Detect which cell encompasses the target text, then output its [x, y] center coordinate. 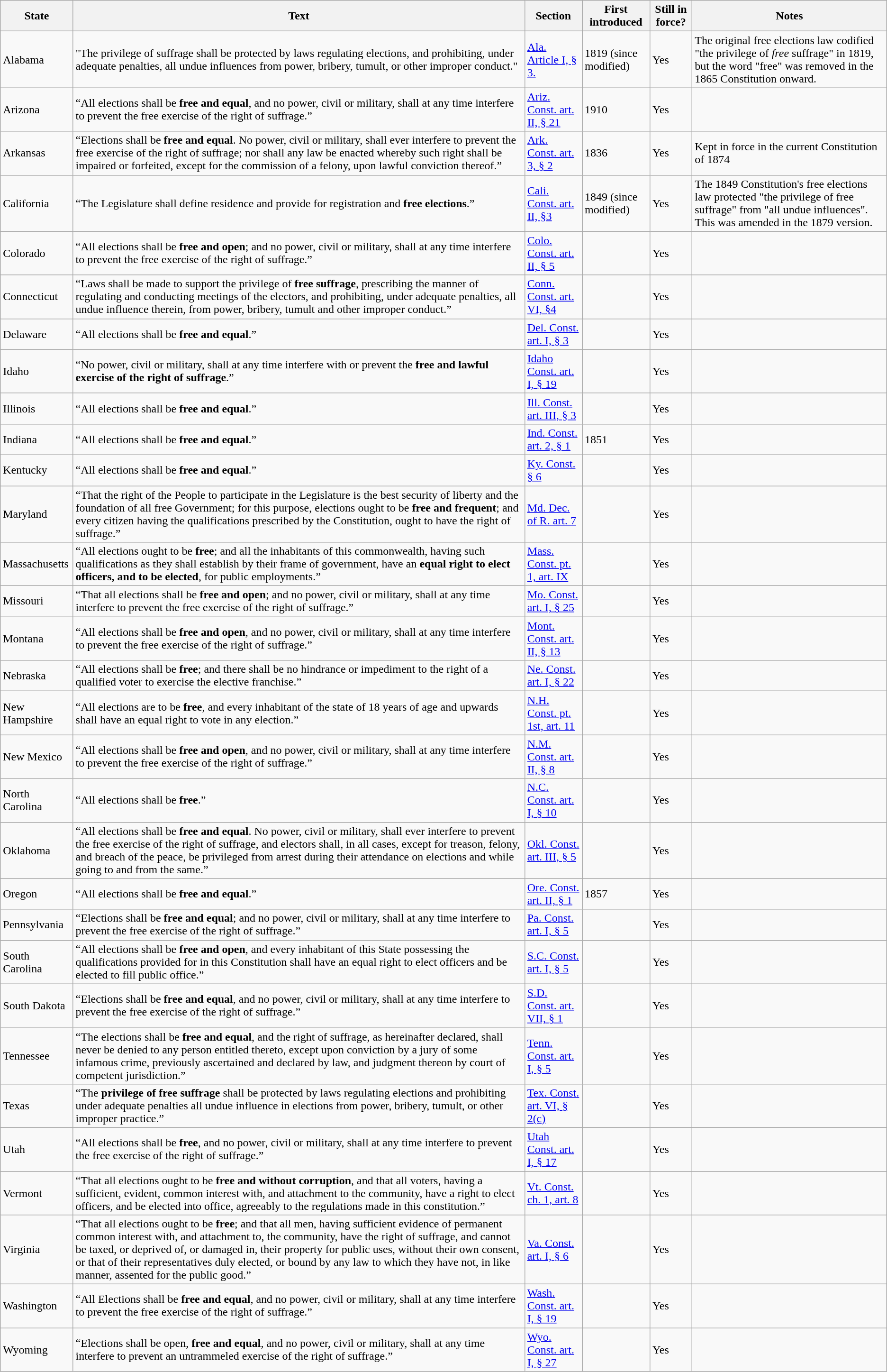
S.D. Const. art. VII, § 1 [553, 1006]
Missouri [37, 601]
Mont. Const. art. II, § 13 [553, 639]
Virginia [37, 1250]
1910 [616, 110]
First introduced [616, 16]
Ky. Const. § 6 [553, 470]
Ne. Const. art. I, § 22 [553, 676]
California [37, 203]
S.C. Const. art. I, § 5 [553, 962]
Utah [37, 1149]
New Hampshire [37, 713]
Vt. Const. ch. 1, art. 8 [553, 1193]
Delaware [37, 334]
The original free elections law codified "the privilege of free suffrage" in 1819, but the word "free" was removed in the 1865 Constitution onward. [789, 60]
Colorado [37, 253]
Oregon [37, 894]
Wyoming [37, 1350]
Pennsylvania [37, 924]
Va. Const. art. I, § 6 [553, 1250]
Ill. Const. art. III, § 3 [553, 409]
“The Legislature shall define residence and provide for registration and free elections.” [299, 203]
1836 [616, 153]
Section [553, 16]
Pa. Const. art. I, § 5 [553, 924]
Ariz. Const. art. II, § 21 [553, 110]
Tex. Const. art. VI, § 2(c) [553, 1106]
N.C. Const. art. I, § 10 [553, 800]
Washington [37, 1306]
Kentucky [37, 470]
Okl. Const. art. III, § 5 [553, 851]
Montana [37, 639]
Illinois [37, 409]
Ore. Const. art. II, § 1 [553, 894]
South Dakota [37, 1006]
Wyo. Const. art. I, § 27 [553, 1350]
Del. Const. art. I, § 3 [553, 334]
Indiana [37, 439]
Cali. Const. art. II, §3 [553, 203]
1849 (since modified) [616, 203]
Connecticut [37, 297]
Tenn. Const. art. I, § 5 [553, 1055]
1857 [616, 894]
Mass. Const. pt. 1, art. IX [553, 564]
Notes [789, 16]
Vermont [37, 1193]
Kept in force in the current Constitution of 1874 [789, 153]
“All elections shall be free.” [299, 800]
State [37, 16]
Md. Dec. of R. art. 7 [553, 514]
Tennessee [37, 1055]
Arkansas [37, 153]
Wash. Const. art. I, § 19 [553, 1306]
New Mexico [37, 757]
Text [299, 16]
Massachusetts [37, 564]
1819 (since modified) [616, 60]
Alabama [37, 60]
Idaho [37, 371]
Utah Const. art. I, § 17 [553, 1149]
Still in force? [671, 16]
“All elections shall be free; and there shall be no hindrance or impediment to the right of a qualified voter to exercise the elective franchise.” [299, 676]
N.M. Const. art. II, § 8 [553, 757]
Texas [37, 1106]
Oklahoma [37, 851]
“All elections are to be free, and every inhabitant of the state of 18 years of age and upwards shall have an equal right to vote in any election.” [299, 713]
North Carolina [37, 800]
Idaho Const. art. I, § 19 [553, 371]
Colo. Const. art. II, § 5 [553, 253]
“No power, civil or military, shall at any time interfere with or prevent the free and lawful exercise of the right of suffrage.” [299, 371]
Nebraska [37, 676]
Mo. Const. art. I, § 25 [553, 601]
“All elections shall be free, and no power, civil or military, shall at any time interfere to prevent the free exercise of the right of suffrage.” [299, 1149]
Ark. Const. art. 3, § 2 [553, 153]
Conn. Const. art. VI, §4 [553, 297]
Arizona [37, 110]
1851 [616, 439]
N.H. Const. pt. 1st, art. 11 [553, 713]
Maryland [37, 514]
Ind. Const. art. 2, § 1 [553, 439]
Ala. Article I, § 3. [553, 60]
South Carolina [37, 962]
